Detect which cell encompasses the target text, then output its (x, y) center coordinate. 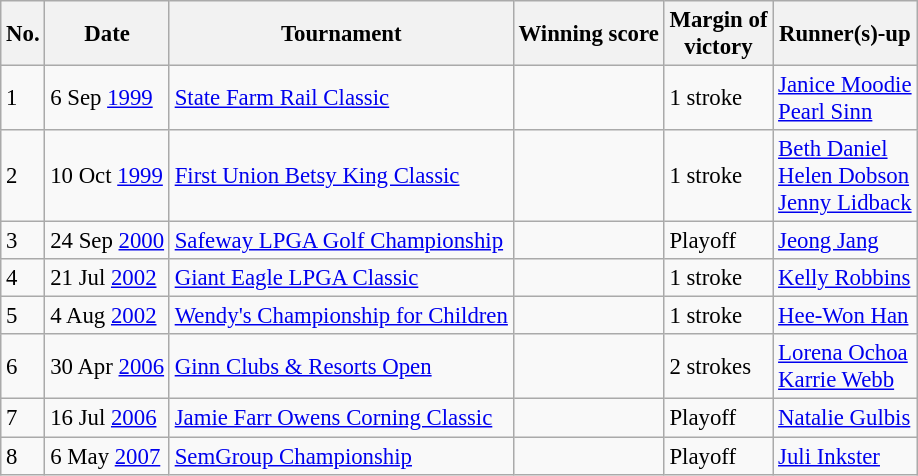
Janice Moodie Pearl Sinn (845, 98)
5 (23, 316)
SemGroup Championship (341, 456)
Ginn Clubs & Resorts Open (341, 366)
8 (23, 456)
Safeway LPGA Golf Championship (341, 241)
Jeong Jang (845, 241)
2 strokes (718, 366)
Winning score (588, 34)
4 (23, 278)
6 Sep 1999 (107, 98)
6 (23, 366)
2 (23, 176)
21 Jul 2002 (107, 278)
Runner(s)-up (845, 34)
6 May 2007 (107, 456)
Tournament (341, 34)
Beth Daniel Helen Dobson Jenny Lidback (845, 176)
Natalie Gulbis (845, 418)
3 (23, 241)
Date (107, 34)
7 (23, 418)
10 Oct 1999 (107, 176)
Kelly Robbins (845, 278)
4 Aug 2002 (107, 316)
16 Jul 2006 (107, 418)
State Farm Rail Classic (341, 98)
Lorena Ochoa Karrie Webb (845, 366)
No. (23, 34)
First Union Betsy King Classic (341, 176)
Wendy's Championship for Children (341, 316)
Margin ofvictory (718, 34)
30 Apr 2006 (107, 366)
1 (23, 98)
Jamie Farr Owens Corning Classic (341, 418)
Juli Inkster (845, 456)
Giant Eagle LPGA Classic (341, 278)
Hee-Won Han (845, 316)
24 Sep 2000 (107, 241)
